Return the (x, y) coordinate for the center point of the cell that contains the specified text.  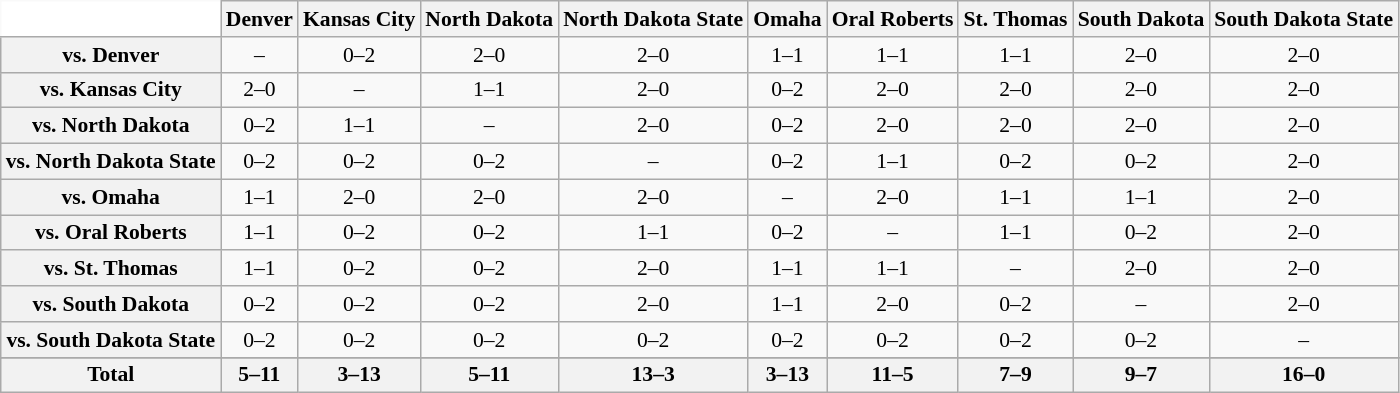
Kansas City (359, 19)
7–9 (1015, 375)
North Dakota State (653, 19)
North Dakota (489, 19)
South Dakota (1142, 19)
vs. Denver (111, 55)
vs. North Dakota (111, 126)
13–3 (653, 375)
vs. South Dakota (111, 304)
Total (111, 375)
11–5 (893, 375)
vs. Oral Roberts (111, 233)
vs. St. Thomas (111, 269)
Omaha (787, 19)
vs. North Dakota State (111, 162)
vs. Omaha (111, 197)
vs. Kansas City (111, 90)
9–7 (1142, 375)
16–0 (1304, 375)
South Dakota State (1304, 19)
vs. South Dakota State (111, 340)
St. Thomas (1015, 19)
Denver (260, 19)
Oral Roberts (893, 19)
